Find where the given text appears and provide that cell's center as (X, Y) coordinate. 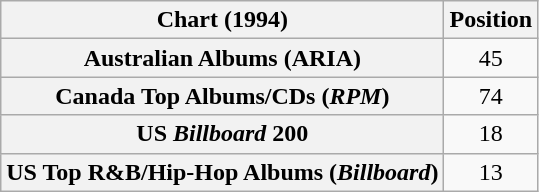
74 (491, 96)
US Billboard 200 (222, 134)
Canada Top Albums/CDs (RPM) (222, 96)
US Top R&B/Hip-Hop Albums (Billboard) (222, 172)
45 (491, 58)
Position (491, 20)
Australian Albums (ARIA) (222, 58)
18 (491, 134)
Chart (1994) (222, 20)
13 (491, 172)
